Output the (x, y) coordinate of the center of the cell containing the given text.  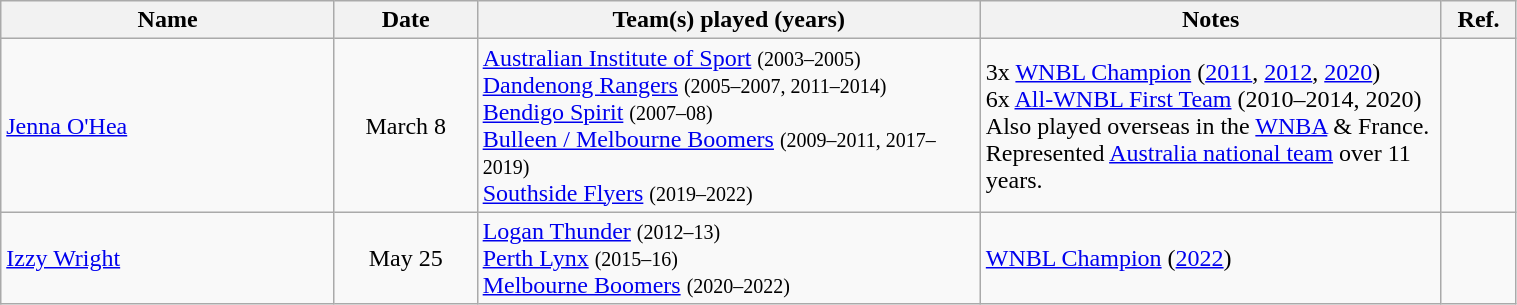
Name (168, 20)
Jenna O'Hea (168, 126)
Notes (1210, 20)
March 8 (406, 126)
Izzy Wright (168, 258)
Ref. (1478, 20)
WNBL Champion (2022) (1210, 258)
Logan Thunder (2012–13) Perth Lynx (2015–16) Melbourne Boomers (2020–2022) (728, 258)
Date (406, 20)
May 25 (406, 258)
Team(s) played (years) (728, 20)
